Provide the (x, y) coordinate of the cell's center where the given text is located.  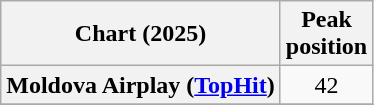
Peakposition (326, 34)
Moldova Airplay (TopHit) (141, 85)
42 (326, 85)
Chart (2025) (141, 34)
